Return the (x, y) coordinate for the center point of the cell that contains the specified text.  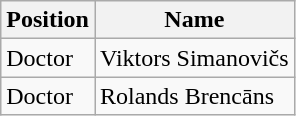
Position (48, 20)
Viktors Simanovičs (194, 58)
Name (194, 20)
Rolands Brencāns (194, 96)
